Find where the given text appears and provide that cell's center as [X, Y] coordinate. 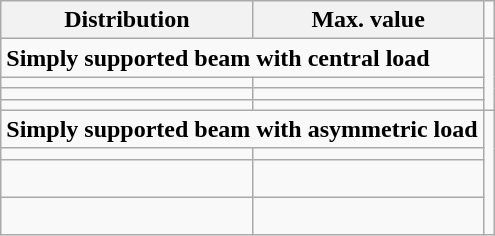
Max. value [368, 20]
Simply supported beam with central load [242, 58]
Distribution [127, 20]
Simply supported beam with asymmetric load [242, 129]
